For the text-containing cell, return its midpoint in [X, Y] coordinate format. 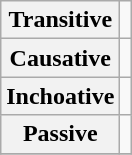
Inchoative [60, 96]
Transitive [60, 20]
Passive [60, 134]
Causative [60, 58]
